Locate the cell with the specified text and output its (x, y) center coordinate. 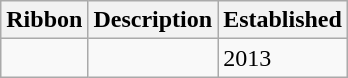
Established (283, 20)
2013 (283, 58)
Description (153, 20)
Ribbon (44, 20)
